Capture the cell that displays the provided text and extract its (x, y) central coordinate. 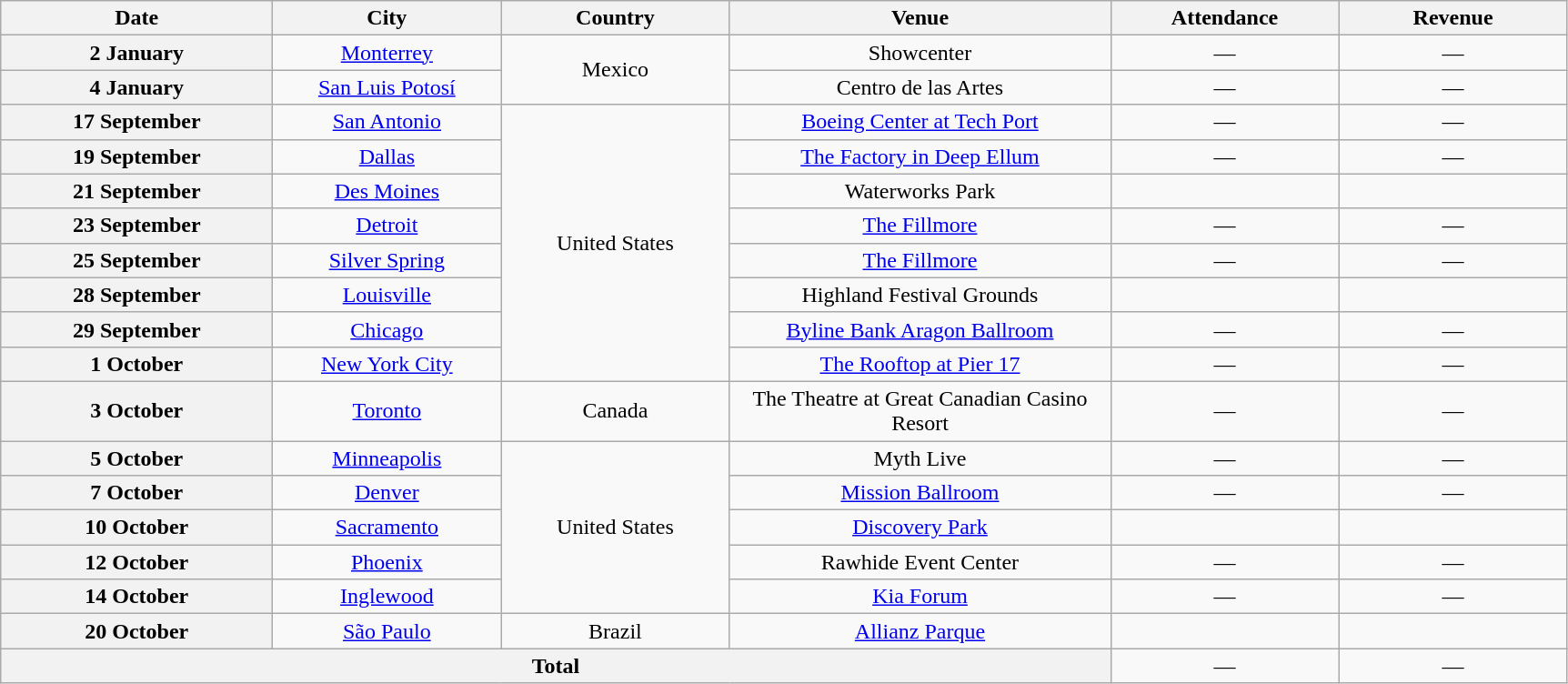
Sacramento (387, 528)
Boeing Center at Tech Port (920, 122)
The Factory in Deep Ellum (920, 156)
Mexico (615, 70)
28 September (136, 295)
19 September (136, 156)
Des Moines (387, 191)
10 October (136, 528)
14 October (136, 597)
Silver Spring (387, 260)
Brazil (615, 631)
21 September (136, 191)
7 October (136, 493)
Total (556, 666)
12 October (136, 562)
Rawhide Event Center (920, 562)
Phoenix (387, 562)
17 September (136, 122)
25 September (136, 260)
New York City (387, 364)
Toronto (387, 411)
Highland Festival Grounds (920, 295)
Allianz Parque (920, 631)
The Theatre at Great Canadian Casino Resort (920, 411)
Revenue (1453, 18)
Myth Live (920, 458)
Detroit (387, 226)
2 January (136, 53)
Chicago (387, 329)
The Rooftop at Pier 17 (920, 364)
Centro de las Artes (920, 87)
Date (136, 18)
Discovery Park (920, 528)
5 October (136, 458)
San Luis Potosí (387, 87)
1 October (136, 364)
São Paulo (387, 631)
Louisville (387, 295)
Country (615, 18)
23 September (136, 226)
20 October (136, 631)
City (387, 18)
Canada (615, 411)
Minneapolis (387, 458)
Showcenter (920, 53)
Mission Ballroom (920, 493)
Dallas (387, 156)
Denver (387, 493)
Byline Bank Aragon Ballroom (920, 329)
Venue (920, 18)
Monterrey (387, 53)
4 January (136, 87)
3 October (136, 411)
Kia Forum (920, 597)
Inglewood (387, 597)
29 September (136, 329)
San Antonio (387, 122)
Attendance (1224, 18)
Waterworks Park (920, 191)
